Identify which cell holds the provided text, then report its (X, Y) central coordinate. 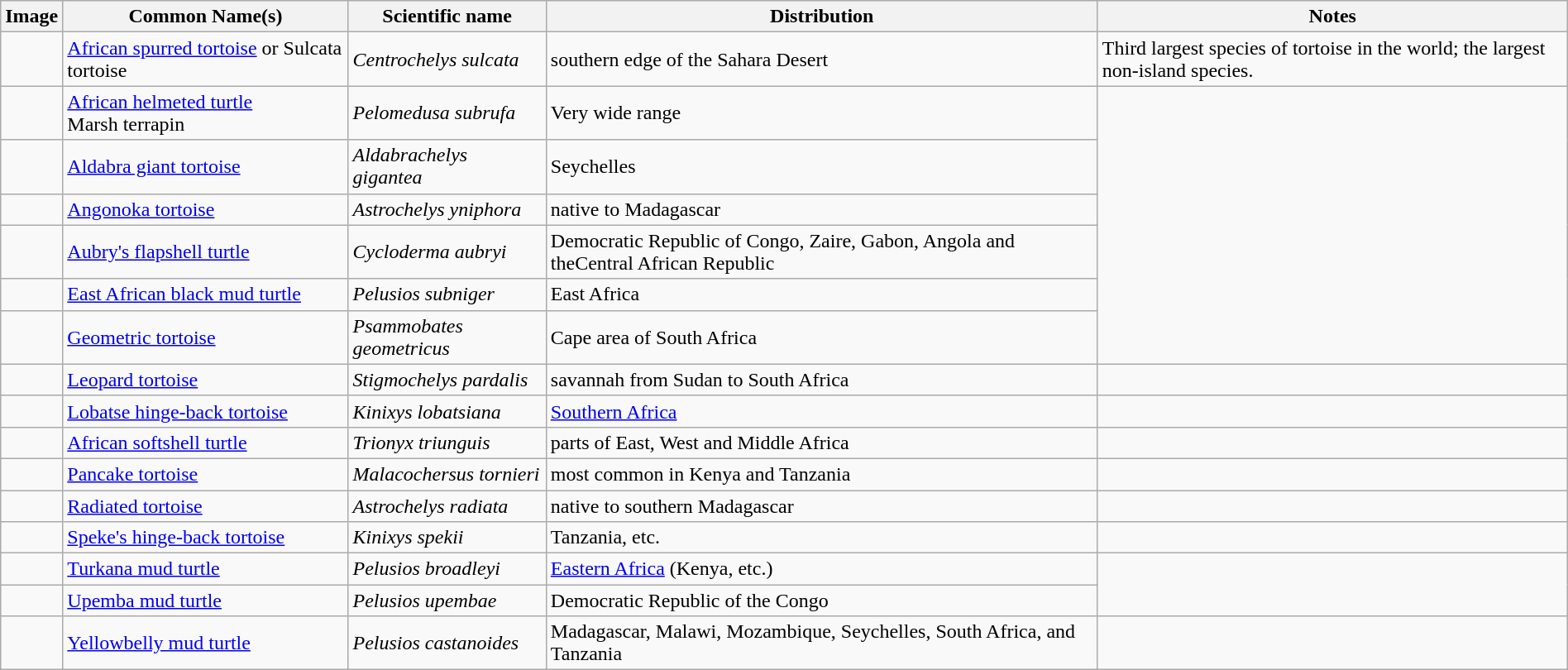
Speke's hinge-back tortoise (205, 538)
Madagascar, Malawi, Mozambique, Seychelles, South Africa, and Tanzania (822, 644)
East Africa (822, 294)
Seychelles (822, 167)
Third largest species of tortoise in the world; the largest non-island species. (1332, 60)
Southern Africa (822, 411)
native to Madagascar (822, 209)
Astrochelys yniphora (447, 209)
Scientific name (447, 17)
Cape area of South Africa (822, 337)
Angonoka tortoise (205, 209)
Cycloderma aubryi (447, 251)
Upemba mud turtle (205, 601)
Trionyx triunguis (447, 443)
native to southern Madagascar (822, 505)
African softshell turtle (205, 443)
African spurred tortoise or Sulcata tortoise (205, 60)
Aldabra giant tortoise (205, 167)
Astrochelys radiata (447, 505)
Psammobates geometricus (447, 337)
Aubry's flapshell turtle (205, 251)
Pelusios subniger (447, 294)
Geometric tortoise (205, 337)
most common in Kenya and Tanzania (822, 474)
Pelusios upembae (447, 601)
southern edge of the Sahara Desert (822, 60)
Eastern Africa (Kenya, etc.) (822, 569)
parts of East, West and Middle Africa (822, 443)
savannah from Sudan to South Africa (822, 380)
Stigmochelys pardalis (447, 380)
Leopard tortoise (205, 380)
Radiated tortoise (205, 505)
Pancake tortoise (205, 474)
Pelusios castanoides (447, 644)
Malacochersus tornieri (447, 474)
Yellowbelly mud turtle (205, 644)
East African black mud turtle (205, 294)
Kinixys spekii (447, 538)
Democratic Republic of the Congo (822, 601)
Tanzania, etc. (822, 538)
Distribution (822, 17)
Lobatse hinge-back tortoise (205, 411)
Pelomedusa subrufa (447, 112)
Kinixys lobatsiana (447, 411)
Image (31, 17)
Common Name(s) (205, 17)
Democratic Republic of Congo, Zaire, Gabon, Angola and theCentral African Republic (822, 251)
Centrochelys sulcata (447, 60)
Very wide range (822, 112)
Notes (1332, 17)
Pelusios broadleyi (447, 569)
African helmeted turtle Marsh terrapin (205, 112)
Aldabrachelys gigantea (447, 167)
Turkana mud turtle (205, 569)
